From the cell containing the given text, extract its center point as (X, Y) coordinate. 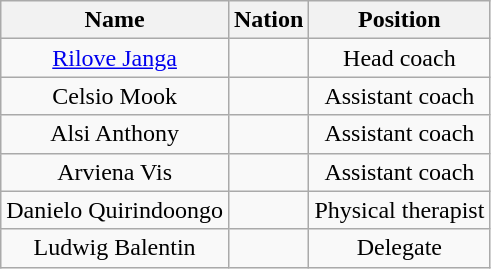
Alsi Anthony (115, 134)
Name (115, 20)
Physical therapist (400, 210)
Ludwig Balentin (115, 248)
Celsio Mook (115, 96)
Delegate (400, 248)
Nation (268, 20)
Position (400, 20)
Rilove Janga (115, 58)
Danielo Quirindoongo (115, 210)
Arviena Vis (115, 172)
Head coach (400, 58)
